Pinpoint the cell where the given text exists, returning its [x, y] midpoint coordinate. 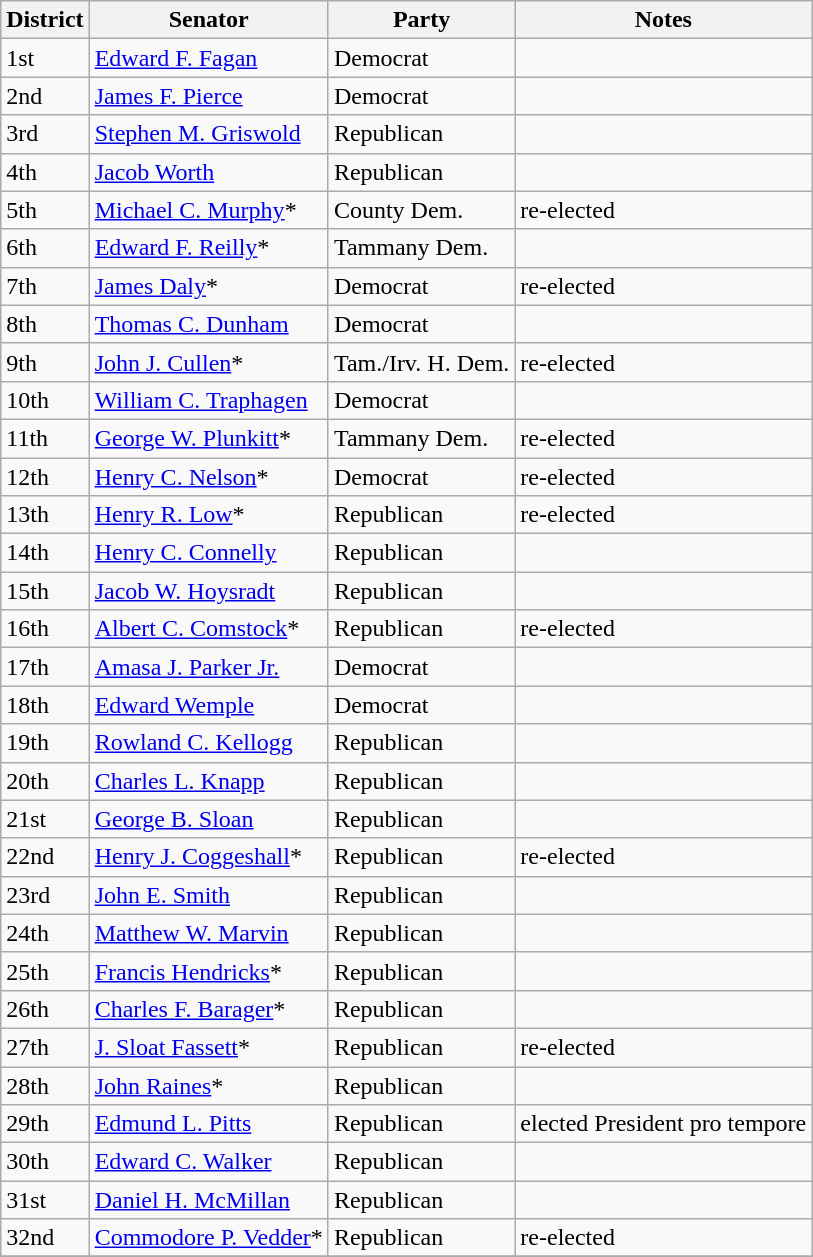
Rowland C. Kellogg [208, 743]
31st [45, 1200]
Matthew W. Marvin [208, 933]
25th [45, 971]
4th [45, 172]
George B. Sloan [208, 819]
Jacob Worth [208, 172]
24th [45, 933]
Michael C. Murphy* [208, 210]
19th [45, 743]
27th [45, 1047]
12th [45, 477]
21st [45, 819]
J. Sloat Fassett* [208, 1047]
16th [45, 629]
Henry C. Nelson* [208, 477]
James Daly* [208, 286]
7th [45, 286]
John Raines* [208, 1085]
2nd [45, 96]
3rd [45, 134]
George W. Plunkitt* [208, 438]
23rd [45, 895]
1st [45, 58]
8th [45, 324]
County Dem. [421, 210]
17th [45, 667]
32nd [45, 1238]
Daniel H. McMillan [208, 1200]
Jacob W. Hoysradt [208, 591]
Henry C. Connelly [208, 553]
Amasa J. Parker Jr. [208, 667]
John J. Cullen* [208, 362]
Charles L. Knapp [208, 781]
Francis Hendricks* [208, 971]
Henry J. Coggeshall* [208, 857]
13th [45, 515]
30th [45, 1162]
20th [45, 781]
elected President pro tempore [664, 1124]
Senator [208, 20]
15th [45, 591]
10th [45, 400]
11th [45, 438]
Edward F. Fagan [208, 58]
28th [45, 1085]
26th [45, 1009]
Edward F. Reilly* [208, 248]
Henry R. Low* [208, 515]
Edward C. Walker [208, 1162]
District [45, 20]
William C. Traphagen [208, 400]
Thomas C. Dunham [208, 324]
14th [45, 553]
29th [45, 1124]
James F. Pierce [208, 96]
6th [45, 248]
Commodore P. Vedder* [208, 1238]
Edmund L. Pitts [208, 1124]
9th [45, 362]
Charles F. Barager* [208, 1009]
5th [45, 210]
18th [45, 705]
John E. Smith [208, 895]
Party [421, 20]
Stephen M. Griswold [208, 134]
Tam./Irv. H. Dem. [421, 362]
Albert C. Comstock* [208, 629]
22nd [45, 857]
Edward Wemple [208, 705]
Notes [664, 20]
